Capture the cell that displays the provided text and extract its [X, Y] central coordinate. 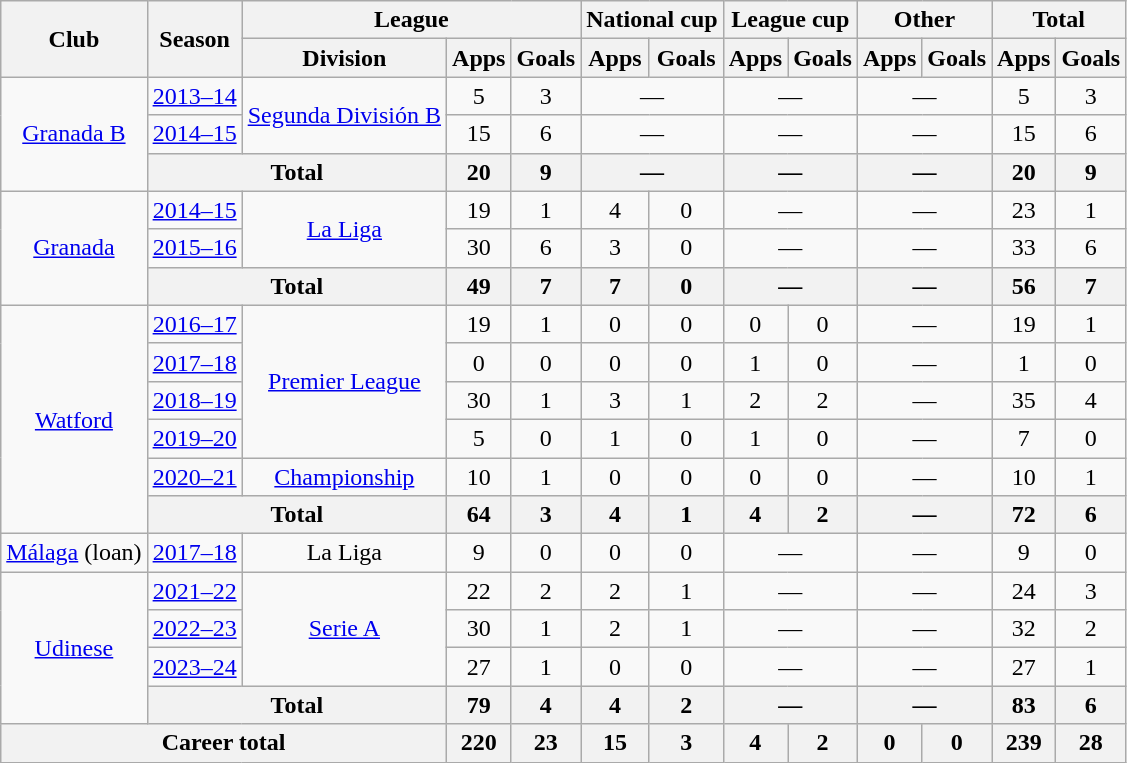
Serie A [344, 629]
2021–22 [194, 591]
Granada B [74, 134]
32 [1024, 629]
83 [1024, 705]
239 [1024, 743]
24 [1024, 591]
72 [1024, 515]
National cup [652, 20]
2023–24 [194, 667]
Season [194, 39]
Udinese [74, 648]
2018–19 [194, 400]
220 [479, 743]
79 [479, 705]
56 [1024, 286]
Málaga (loan) [74, 553]
2013–14 [194, 96]
League cup [790, 20]
Career total [224, 743]
Granada [74, 248]
League [412, 20]
2019–20 [194, 438]
33 [1024, 248]
Watford [74, 419]
Division [344, 58]
22 [479, 591]
Segunda División B [344, 115]
2022–23 [194, 629]
2015–16 [194, 248]
28 [1091, 743]
35 [1024, 400]
64 [479, 515]
Premier League [344, 381]
Other [924, 20]
2016–17 [194, 324]
Club [74, 39]
Championship [344, 477]
49 [479, 286]
2020–21 [194, 477]
